Detect which cell encompasses the target text, then output its [X, Y] center coordinate. 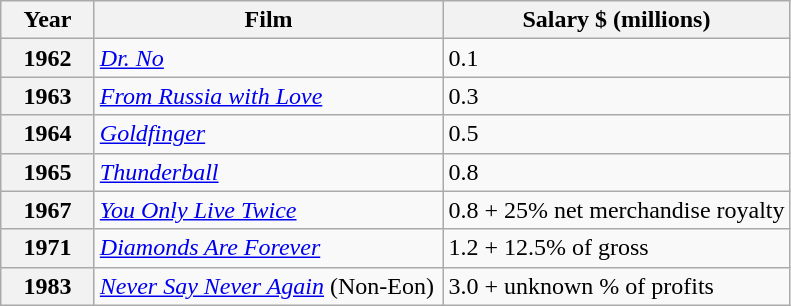
0.1 [616, 58]
1.2 + 12.5% of gross [616, 248]
0.8 [616, 172]
1964 [48, 134]
1963 [48, 96]
1983 [48, 286]
1967 [48, 210]
Diamonds Are Forever [268, 248]
Goldfinger [268, 134]
1962 [48, 58]
0.5 [616, 134]
0.3 [616, 96]
0.8 + 25% net merchandise royalty [616, 210]
You Only Live Twice [268, 210]
Year [48, 20]
Dr. No [268, 58]
Never Say Never Again (Non-Eon) [268, 286]
1965 [48, 172]
Film [268, 20]
Salary $ (millions) [616, 20]
3.0 + unknown % of profits [616, 286]
Thunderball [268, 172]
1971 [48, 248]
From Russia with Love [268, 96]
